For the text-containing cell, return its midpoint in (X, Y) coordinate format. 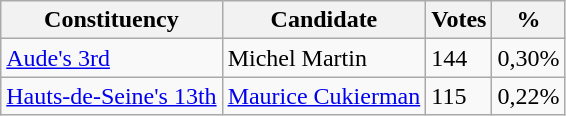
Aude's 3rd (112, 58)
144 (459, 58)
% (528, 20)
Hauts-de-Seine's 13th (112, 96)
115 (459, 96)
Michel Martin (324, 58)
Votes (459, 20)
Maurice Cukierman (324, 96)
0,30% (528, 58)
Candidate (324, 20)
0,22% (528, 96)
Constituency (112, 20)
